Detect which cell encompasses the target text, then output its [X, Y] center coordinate. 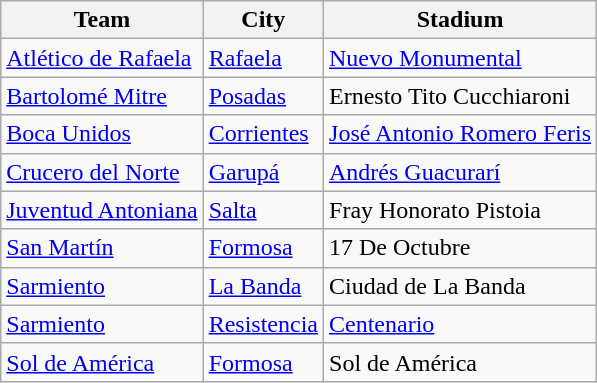
City [263, 20]
Boca Unidos [102, 134]
Andrés Guacurarí [460, 172]
Atlético de Rafaela [102, 58]
Posadas [263, 96]
Ciudad de La Banda [460, 286]
José Antonio Romero Feris [460, 134]
Crucero del Norte [102, 172]
17 De Octubre [460, 248]
La Banda [263, 286]
Rafaela [263, 58]
Garupá [263, 172]
Corrientes [263, 134]
Centenario [460, 324]
Nuevo Monumental [460, 58]
Bartolomé Mitre [102, 96]
Team [102, 20]
Juventud Antoniana [102, 210]
Fray Honorato Pistoia [460, 210]
Resistencia [263, 324]
San Martín [102, 248]
Stadium [460, 20]
Salta [263, 210]
Ernesto Tito Cucchiaroni [460, 96]
